For the text-containing cell, return its midpoint in [x, y] coordinate format. 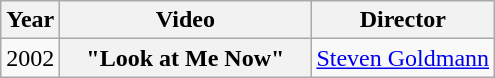
Video [186, 20]
Year [30, 20]
2002 [30, 58]
"Look at Me Now" [186, 58]
Steven Goldmann [403, 58]
Director [403, 20]
